Locate the cell with the specified text and output its (X, Y) center coordinate. 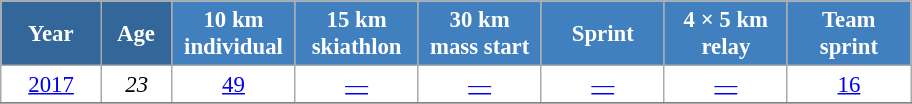
4 × 5 km relay (726, 34)
16 (848, 85)
49 (234, 85)
Sprint (602, 34)
15 km skiathlon (356, 34)
Age (136, 34)
30 km mass start (480, 34)
Team sprint (848, 34)
10 km individual (234, 34)
2017 (52, 85)
Year (52, 34)
23 (136, 85)
